Find where the given text appears and provide that cell's center as [x, y] coordinate. 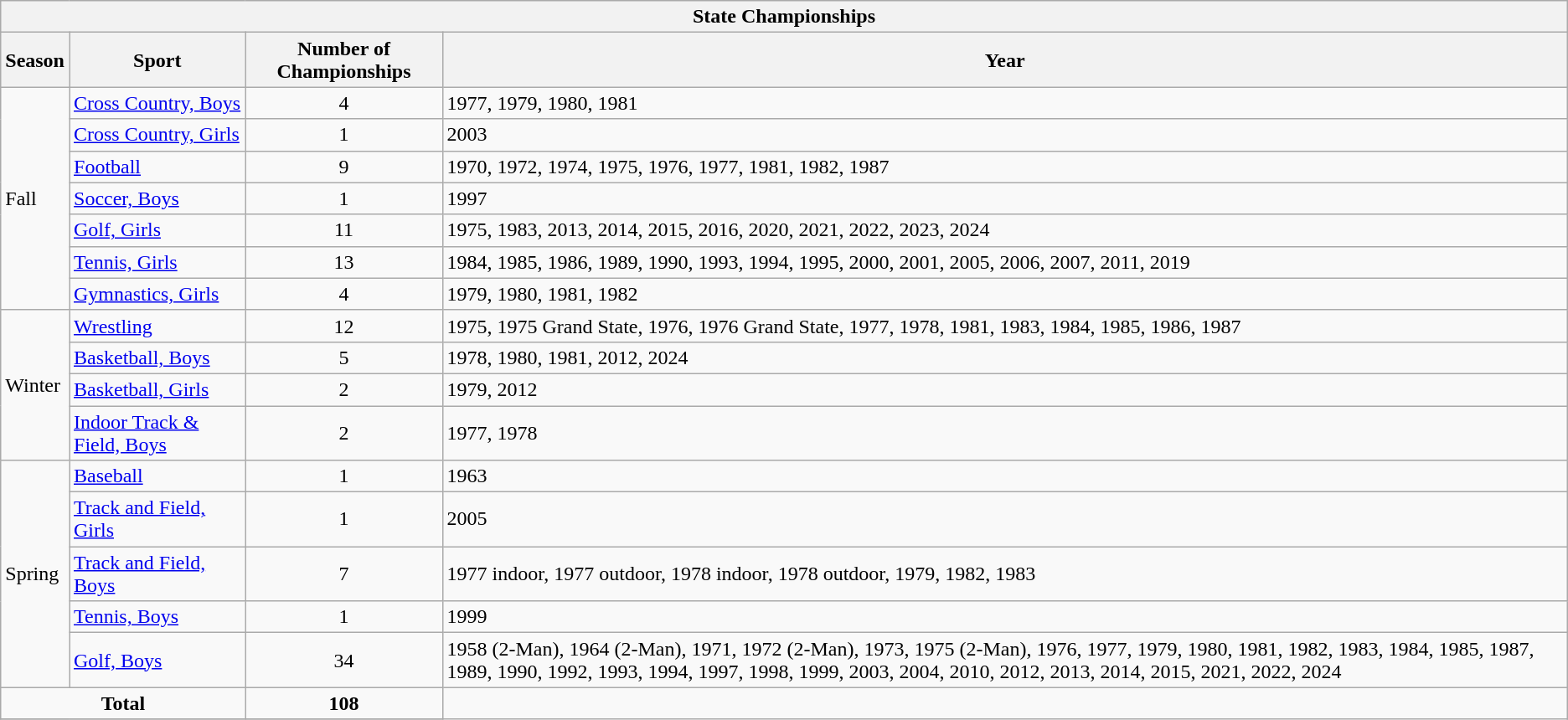
State Championships [784, 17]
Golf, Girls [157, 230]
1975, 1975 Grand State, 1976, 1976 Grand State, 1977, 1978, 1981, 1983, 1984, 1985, 1986, 1987 [1005, 326]
Indoor Track & Field, Boys [157, 432]
34 [343, 660]
1978, 1980, 1981, 2012, 2024 [1005, 357]
Track and Field, Boys [157, 574]
Tennis, Boys [157, 617]
1977, 1978 [1005, 432]
Cross Country, Boys [157, 103]
1970, 1972, 1974, 1975, 1976, 1977, 1981, 1982, 1987 [1005, 167]
2005 [1005, 519]
Track and Field, Girls [157, 519]
Wrestling [157, 326]
Cross Country, Girls [157, 135]
9 [343, 167]
5 [343, 357]
Baseball [157, 476]
1984, 1985, 1986, 1989, 1990, 1993, 1994, 1995, 2000, 2001, 2005, 2006, 2007, 2011, 2019 [1005, 262]
Season [35, 60]
1999 [1005, 617]
2003 [1005, 135]
1963 [1005, 476]
12 [343, 326]
Soccer, Boys [157, 198]
1977, 1979, 1980, 1981 [1005, 103]
Winter [35, 385]
Fall [35, 198]
11 [343, 230]
1979, 2012 [1005, 389]
1997 [1005, 198]
Golf, Boys [157, 660]
1977 indoor, 1977 outdoor, 1978 indoor, 1978 outdoor, 1979, 1982, 1983 [1005, 574]
Gymnastics, Girls [157, 294]
Number of Championships [343, 60]
Basketball, Girls [157, 389]
108 [343, 703]
7 [343, 574]
1975, 1983, 2013, 2014, 2015, 2016, 2020, 2021, 2022, 2023, 2024 [1005, 230]
Year [1005, 60]
1979, 1980, 1981, 1982 [1005, 294]
Spring [35, 574]
Tennis, Girls [157, 262]
13 [343, 262]
Football [157, 167]
Sport [157, 60]
Total [123, 703]
Basketball, Boys [157, 357]
